Scan for the cell matching the given text and deliver its [X, Y] coordinate at center. 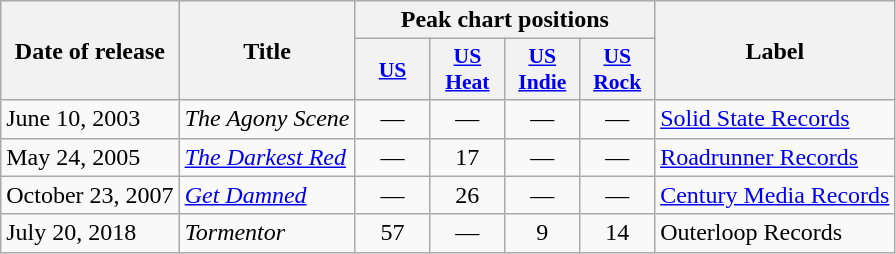
The Agony Scene [267, 119]
Peak chart positions [505, 20]
26 [468, 195]
Get Damned [267, 195]
Solid State Records [775, 119]
July 20, 2018 [90, 233]
9 [542, 233]
USIndie [542, 70]
Outerloop Records [775, 233]
14 [618, 233]
Century Media Records [775, 195]
USHeat [468, 70]
The Darkest Red [267, 157]
57 [392, 233]
June 10, 2003 [90, 119]
US [392, 70]
17 [468, 157]
Date of release [90, 50]
USRock [618, 70]
May 24, 2005 [90, 157]
Label [775, 50]
Roadrunner Records [775, 157]
Tormentor [267, 233]
Title [267, 50]
October 23, 2007 [90, 195]
